Search for the cell housing the specified text and yield its (X, Y) center coordinate. 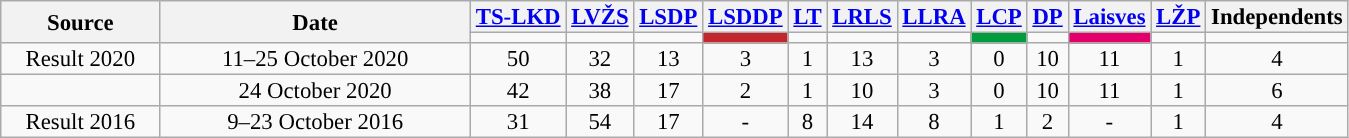
LLRA (934, 17)
6 (1277, 91)
Laisves (1110, 17)
LCP (999, 17)
Independents (1277, 17)
Result 2020 (80, 59)
Source (80, 22)
LRLS (862, 17)
LSDDP (746, 17)
54 (600, 122)
14 (862, 122)
Date (316, 22)
24 October 2020 (316, 91)
9–23 October 2016 (316, 122)
LSDP (668, 17)
LVŽS (600, 17)
38 (600, 91)
50 (518, 59)
LŽP (1178, 17)
Result 2016 (80, 122)
32 (600, 59)
DP (1048, 17)
11–25 October 2020 (316, 59)
TS-LKD (518, 17)
42 (518, 91)
LT (808, 17)
31 (518, 122)
